Scan for the cell matching the given text and deliver its (x, y) coordinate at center. 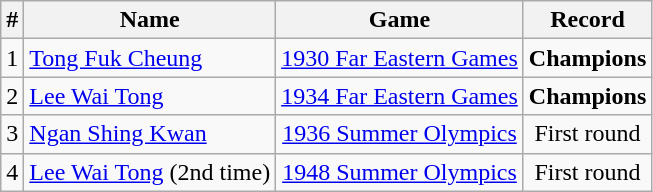
Name (150, 20)
1936 Summer Olympics (400, 134)
# (12, 20)
1934 Far Eastern Games (400, 96)
1 (12, 58)
3 (12, 134)
Tong Fuk Cheung (150, 58)
4 (12, 172)
Lee Wai Tong (150, 96)
2 (12, 96)
1948 Summer Olympics (400, 172)
1930 Far Eastern Games (400, 58)
Record (587, 20)
Lee Wai Tong (2nd time) (150, 172)
Game (400, 20)
Ngan Shing Kwan (150, 134)
